Identify which cell holds the provided text, then report its (X, Y) central coordinate. 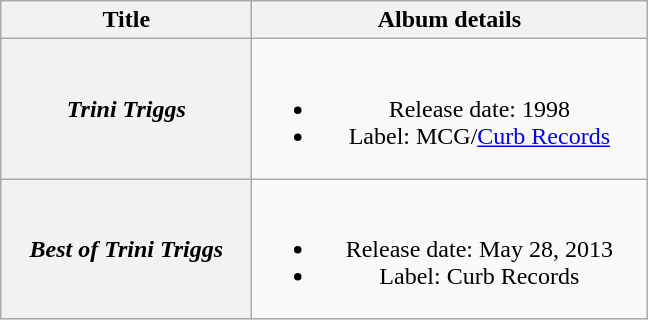
Album details (450, 20)
Best of Trini Triggs (126, 249)
Release date: 1998Label: MCG/Curb Records (450, 109)
Release date: May 28, 2013Label: Curb Records (450, 249)
Trini Triggs (126, 109)
Title (126, 20)
